Find where the given text appears and provide that cell's center as [x, y] coordinate. 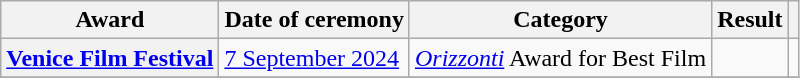
Result [750, 20]
Venice Film Festival [110, 58]
Category [560, 20]
Orizzonti Award for Best Film [560, 58]
Date of ceremony [314, 20]
7 September 2024 [314, 58]
Award [110, 20]
